Identify which cell holds the provided text, then report its (X, Y) central coordinate. 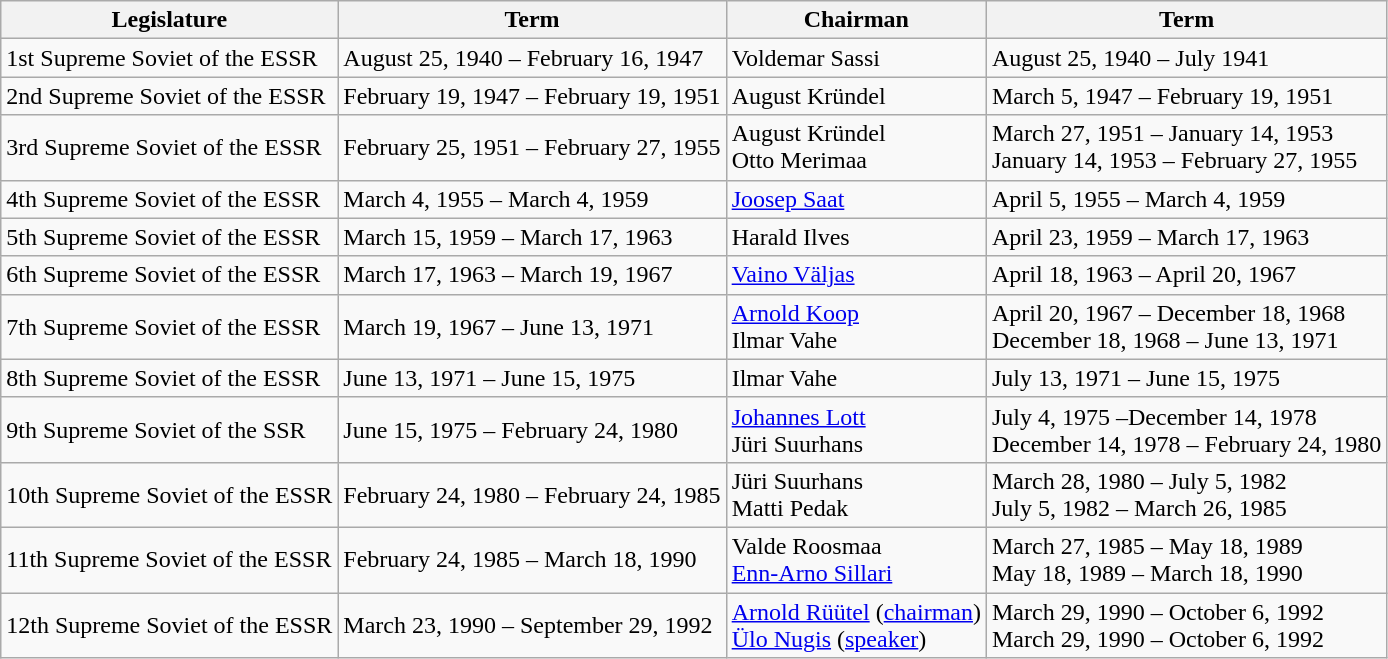
Vaino Väljas (856, 275)
5th Supreme Soviet of the ESSR (170, 237)
Arnold Rüütel (chairman)Ülo Nugis (speaker) (856, 624)
June 13, 1971 – June 15, 1975 (532, 378)
Chairman (856, 20)
March 5, 1947 – February 19, 1951 (1186, 96)
12th Supreme Soviet of the ESSR (170, 624)
Arnold KoopIlmar Vahe (856, 326)
April 18, 1963 – April 20, 1967 (1186, 275)
March 4, 1955 – March 4, 1959 (532, 199)
6th Supreme Soviet of the ESSR (170, 275)
Jüri SuurhansMatti Pedak (856, 494)
Valde RoosmaaEnn-Arno Sillari (856, 560)
July 4, 1975 –December 14, 1978December 14, 1978 – February 24, 1980 (1186, 430)
1st Supreme Soviet of the ESSR (170, 58)
9th Supreme Soviet of the SSR (170, 430)
July 13, 1971 – June 15, 1975 (1186, 378)
March 27, 1951 – January 14, 1953January 14, 1953 – February 27, 1955 (1186, 148)
2nd Supreme Soviet of the ESSR (170, 96)
Legislature (170, 20)
11th Supreme Soviet of the ESSR (170, 560)
Ilmar Vahe (856, 378)
February 19, 1947 – February 19, 1951 (532, 96)
4th Supreme Soviet of the ESSR (170, 199)
Joosep Saat (856, 199)
February 24, 1985 – March 18, 1990 (532, 560)
March 15, 1959 – March 17, 1963 (532, 237)
February 24, 1980 – February 24, 1985 (532, 494)
June 15, 1975 – February 24, 1980 (532, 430)
7th Supreme Soviet of the ESSR (170, 326)
March 29, 1990 – October 6, 1992March 29, 1990 – October 6, 1992 (1186, 624)
Harald Ilves (856, 237)
Voldemar Sassi (856, 58)
April 5, 1955 – March 4, 1959 (1186, 199)
August 25, 1940 – February 16, 1947 (532, 58)
March 28, 1980 – July 5, 1982July 5, 1982 – March 26, 1985 (1186, 494)
March 27, 1985 – May 18, 1989May 18, 1989 – March 18, 1990 (1186, 560)
August Kründel (856, 96)
February 25, 1951 – February 27, 1955 (532, 148)
April 20, 1967 – December 18, 1968December 18, 1968 – June 13, 1971 (1186, 326)
10th Supreme Soviet of the ESSR (170, 494)
3rd Supreme Soviet of the ESSR (170, 148)
8th Supreme Soviet of the ESSR (170, 378)
April 23, 1959 – March 17, 1963 (1186, 237)
March 19, 1967 – June 13, 1971 (532, 326)
August 25, 1940 – July 1941 (1186, 58)
Johannes LottJüri Suurhans (856, 430)
August KründelOtto Merimaa (856, 148)
March 17, 1963 – March 19, 1967 (532, 275)
March 23, 1990 – September 29, 1992 (532, 624)
